Pinpoint the cell where the given text exists, returning its (X, Y) midpoint coordinate. 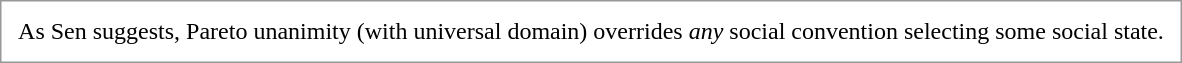
As Sen suggests, Pareto unanimity (with universal domain) overrides any social convention selecting some social state. (592, 31)
